Locate the cell with the specified text and output its [x, y] center coordinate. 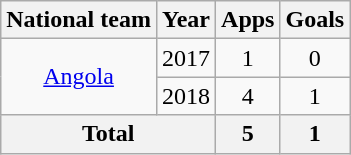
Goals [315, 20]
Angola [79, 77]
5 [248, 134]
2018 [186, 96]
4 [248, 96]
0 [315, 58]
Year [186, 20]
Apps [248, 20]
National team [79, 20]
2017 [186, 58]
Total [108, 134]
